Search for the cell housing the specified text and yield its (x, y) center coordinate. 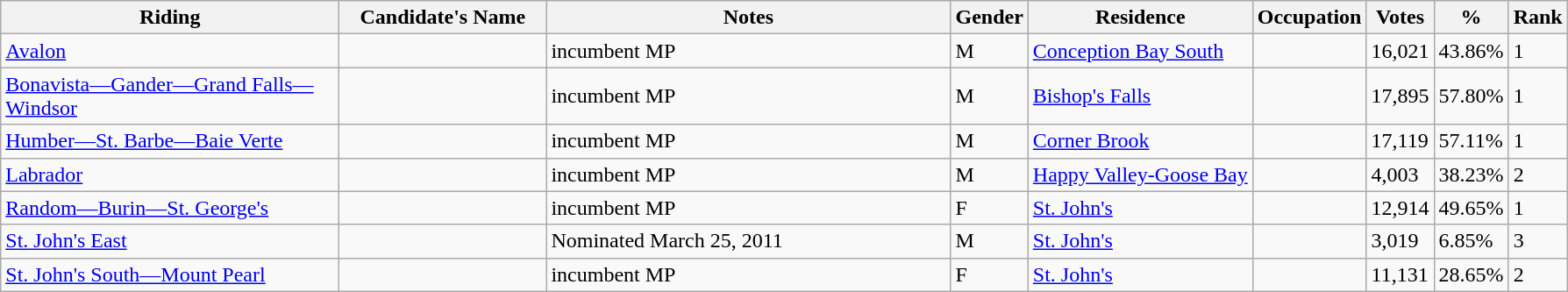
Votes (1400, 18)
12,914 (1400, 208)
Humber—St. Barbe—Baie Verte (170, 141)
28.65% (1472, 274)
17,119 (1400, 141)
3,019 (1400, 241)
% (1472, 18)
Happy Valley-Goose Bay (1140, 174)
57.11% (1472, 141)
Labrador (170, 174)
Gender (989, 18)
Rank (1538, 18)
St. John's East (170, 241)
Random—Burin—St. George's (170, 208)
49.65% (1472, 208)
38.23% (1472, 174)
Occupation (1309, 18)
Bonavista—Gander—Grand Falls—Windsor (170, 96)
3 (1538, 241)
Riding (170, 18)
Avalon (170, 51)
16,021 (1400, 51)
57.80% (1472, 96)
Notes (749, 18)
Bishop's Falls (1140, 96)
6.85% (1472, 241)
Residence (1140, 18)
Corner Brook (1140, 141)
11,131 (1400, 274)
Nominated March 25, 2011 (749, 241)
4,003 (1400, 174)
17,895 (1400, 96)
Conception Bay South (1140, 51)
43.86% (1472, 51)
Candidate's Name (443, 18)
St. John's South—Mount Pearl (170, 274)
